Extract the (x, y) coordinate from the center of the cell holding the provided text.  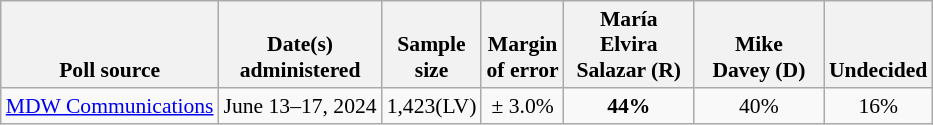
Undecided (878, 44)
16% (878, 106)
Date(s)administered (300, 44)
Poll source (110, 44)
Marginof error (522, 44)
± 3.0% (522, 106)
María ElviraSalazar (R) (629, 44)
MikeDavey (D) (759, 44)
1,423(LV) (432, 106)
MDW Communications (110, 106)
Samplesize (432, 44)
40% (759, 106)
44% (629, 106)
June 13–17, 2024 (300, 106)
